Locate the cell with the specified text and output its [x, y] center coordinate. 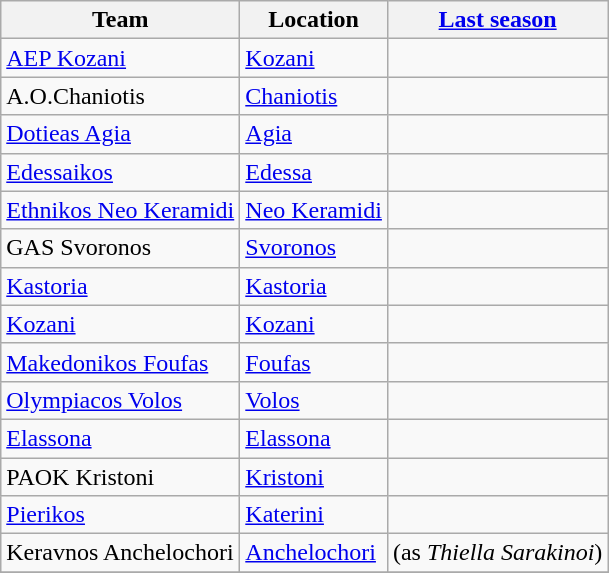
Dotieas Agia [120, 134]
Edessa [314, 172]
Chaniotis [314, 96]
Keravnos Anchelochori [120, 553]
Volos [314, 400]
AEP Kozani [120, 58]
Pierikos [120, 515]
PAOK Kristoni [120, 477]
Anchelochori [314, 553]
Agia [314, 134]
Olympiacos Volos [120, 400]
Neo Keramidi [314, 210]
Makedonikos Foufas [120, 362]
Kristoni [314, 477]
Foufas [314, 362]
Last season [497, 20]
Katerini [314, 515]
Team [120, 20]
Ethnikos Neo Keramidi [120, 210]
GAS Svoronos [120, 248]
A.O.Chaniotis [120, 96]
Svoronos [314, 248]
Location [314, 20]
(as Thiella Sarakinoi) [497, 553]
Edessaikos [120, 172]
